Output the [x, y] coordinate of the center of the cell containing the given text.  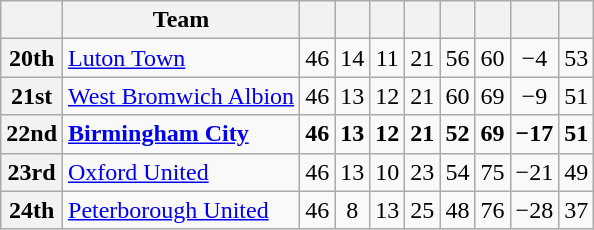
20th [32, 58]
Peterborough United [182, 210]
53 [576, 58]
8 [352, 210]
24th [32, 210]
56 [458, 58]
Team [182, 20]
48 [458, 210]
−17 [534, 134]
Luton Town [182, 58]
−28 [534, 210]
54 [458, 172]
11 [388, 58]
14 [352, 58]
−9 [534, 96]
−21 [534, 172]
25 [422, 210]
37 [576, 210]
23 [422, 172]
10 [388, 172]
23rd [32, 172]
West Bromwich Albion [182, 96]
−4 [534, 58]
49 [576, 172]
75 [492, 172]
21st [32, 96]
52 [458, 134]
Oxford United [182, 172]
Birmingham City [182, 134]
76 [492, 210]
22nd [32, 134]
